Determine the [X, Y] coordinate at the center of the cell enclosing the given text.  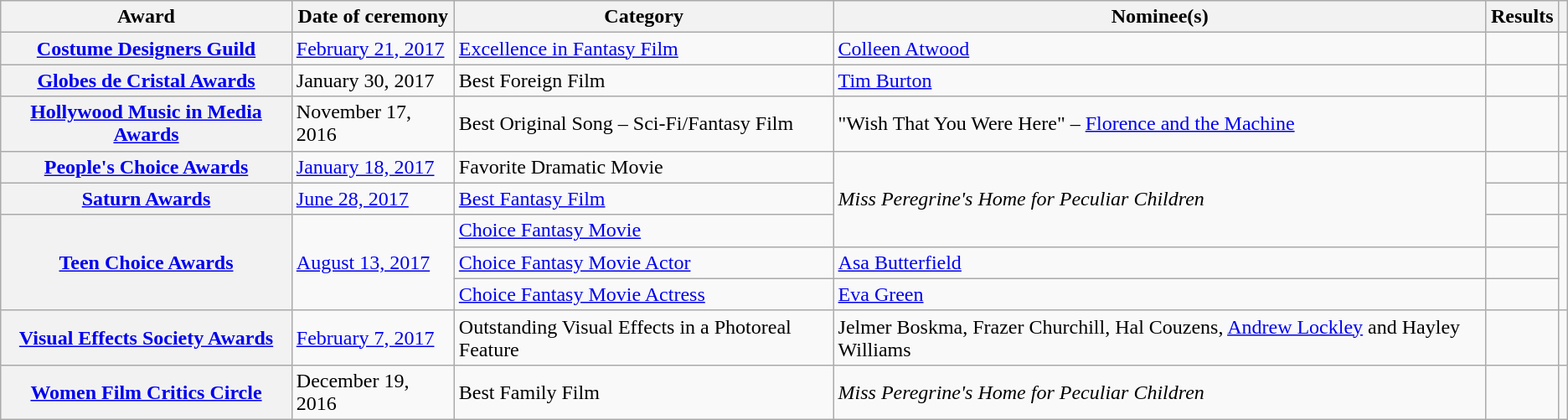
Saturn Awards [147, 199]
Teen Choice Awards [147, 262]
Globes de Cristal Awards [147, 80]
Choice Fantasy Movie [643, 231]
Costume Designers Guild [147, 49]
Asa Butterfield [1159, 262]
Award [147, 17]
November 17, 2016 [373, 124]
Hollywood Music in Media Awards [147, 124]
Results [1522, 17]
Best Foreign Film [643, 80]
Best Fantasy Film [643, 199]
February 7, 2017 [373, 337]
Visual Effects Society Awards [147, 337]
Best Original Song – Sci-Fi/Fantasy Film [643, 124]
Category [643, 17]
January 18, 2017 [373, 167]
Tim Burton [1159, 80]
"Wish That You Were Here" – Florence and the Machine [1159, 124]
August 13, 2017 [373, 262]
Best Family Film [643, 392]
Women Film Critics Circle [147, 392]
Excellence in Fantasy Film [643, 49]
February 21, 2017 [373, 49]
June 28, 2017 [373, 199]
Outstanding Visual Effects in a Photoreal Feature [643, 337]
Favorite Dramatic Movie [643, 167]
Eva Green [1159, 294]
Date of ceremony [373, 17]
January 30, 2017 [373, 80]
Jelmer Boskma, Frazer Churchill, Hal Couzens, Andrew Lockley and Hayley Williams [1159, 337]
Choice Fantasy Movie Actor [643, 262]
Colleen Atwood [1159, 49]
People's Choice Awards [147, 167]
December 19, 2016 [373, 392]
Choice Fantasy Movie Actress [643, 294]
Nominee(s) [1159, 17]
